For the text-containing cell, return its midpoint in [X, Y] coordinate format. 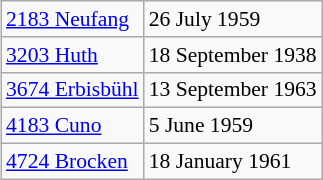
18 January 1961 [233, 161]
18 September 1938 [233, 54]
2183 Neufang [72, 19]
13 September 1963 [233, 90]
3674 Erbisbühl [72, 90]
4724 Brocken [72, 161]
26 July 1959 [233, 19]
5 June 1959 [233, 126]
4183 Cuno [72, 126]
3203 Huth [72, 54]
